Identify which cell holds the provided text, then report its (X, Y) central coordinate. 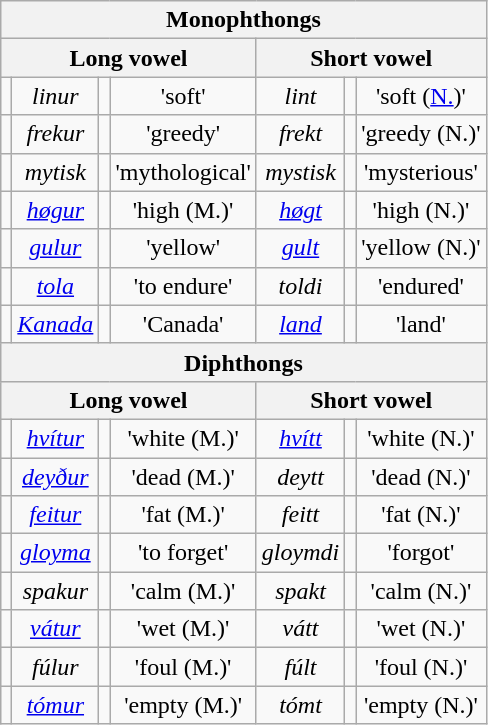
deytt (300, 477)
'white (M.)' (183, 438)
'forgot' (421, 553)
tómt (300, 705)
'greedy' (183, 134)
Monophthongs (244, 20)
spakur (56, 591)
'Canada' (183, 324)
'high (N.)' (421, 210)
'greedy (N.)' (421, 134)
høgt (300, 210)
fúlur (56, 667)
vátt (300, 629)
gulur (56, 248)
hvítur (56, 438)
'mythological' (183, 172)
'empty (N.)' (421, 705)
'dead (M.)' (183, 477)
frekur (56, 134)
'high (M.)' (183, 210)
feitt (300, 515)
fúlt (300, 667)
gloyma (56, 553)
gult (300, 248)
'to endure' (183, 286)
'fat (N.)' (421, 515)
'endured' (421, 286)
Diphthongs (244, 362)
'foul (M.)' (183, 667)
'fat (M.)' (183, 515)
'to forget' (183, 553)
'empty (M.)' (183, 705)
tola (56, 286)
mystisk (300, 172)
høgur (56, 210)
feitur (56, 515)
linur (56, 96)
'yellow (N.)' (421, 248)
'white (N.)' (421, 438)
Kanada (56, 324)
land (300, 324)
toldi (300, 286)
frekt (300, 134)
gloymdi (300, 553)
'soft' (183, 96)
mytisk (56, 172)
'wet (N.)' (421, 629)
'yellow' (183, 248)
'wet (M.)' (183, 629)
'calm (M.)' (183, 591)
lint (300, 96)
spakt (300, 591)
tómur (56, 705)
deyður (56, 477)
'foul (N.)' (421, 667)
vátur (56, 629)
'land' (421, 324)
hvítt (300, 438)
'mysterious' (421, 172)
'calm (N.)' (421, 591)
'soft (N.)' (421, 96)
'dead (N.)' (421, 477)
